Locate the cell with the specified text and output its [x, y] center coordinate. 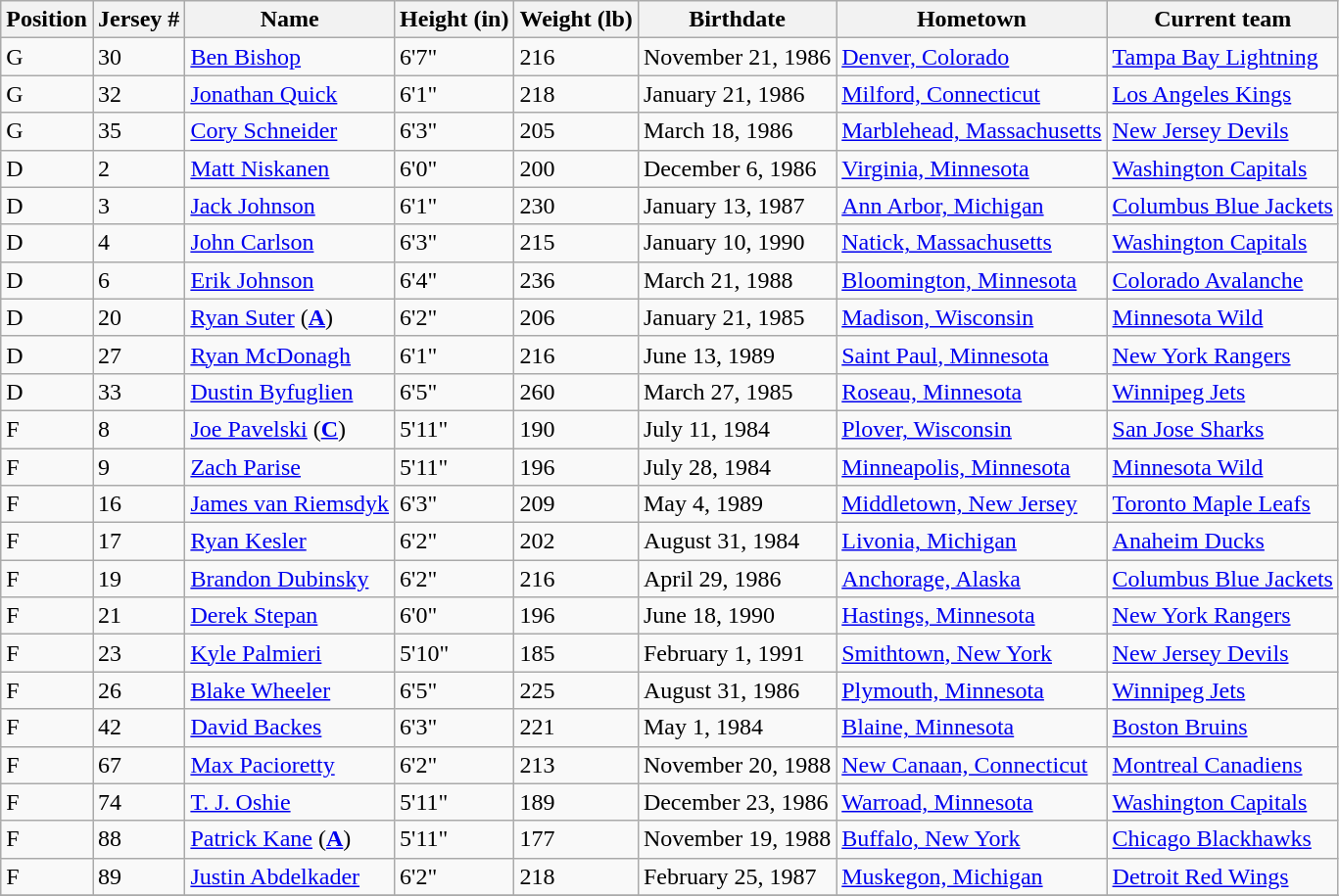
32 [138, 94]
Position [47, 20]
January 10, 1990 [737, 243]
February 25, 1987 [737, 876]
March 27, 1985 [737, 392]
Name [290, 20]
Joe Pavelski (C) [290, 429]
215 [576, 243]
January 21, 1986 [737, 94]
260 [576, 392]
Dustin Byfuglien [290, 392]
Erik Johnson [290, 280]
42 [138, 728]
5'10" [454, 653]
David Backes [290, 728]
Derek Stepan [290, 616]
December 23, 1986 [737, 802]
27 [138, 354]
8 [138, 429]
Livonia, Michigan [972, 542]
185 [576, 653]
Weight (lb) [576, 20]
Tampa Bay Lightning [1222, 57]
Jonathan Quick [290, 94]
Jack Johnson [290, 206]
Hometown [972, 20]
177 [576, 839]
209 [576, 504]
March 18, 1986 [737, 131]
Blake Wheeler [290, 690]
May 4, 1989 [737, 504]
Warroad, Minnesota [972, 802]
August 31, 1984 [737, 542]
Anchorage, Alaska [972, 579]
189 [576, 802]
74 [138, 802]
Roseau, Minnesota [972, 392]
Los Angeles Kings [1222, 94]
Toronto Maple Leafs [1222, 504]
Ryan McDonagh [290, 354]
San Jose Sharks [1222, 429]
23 [138, 653]
Smithtown, New York [972, 653]
Max Pacioretty [290, 765]
Buffalo, New York [972, 839]
June 13, 1989 [737, 354]
67 [138, 765]
May 1, 1984 [737, 728]
Ann Arbor, Michigan [972, 206]
Virginia, Minnesota [972, 168]
Madison, Wisconsin [972, 317]
November 21, 1986 [737, 57]
Bloomington, Minnesota [972, 280]
9 [138, 467]
236 [576, 280]
Ben Bishop [290, 57]
21 [138, 616]
Current team [1222, 20]
16 [138, 504]
Anaheim Ducks [1222, 542]
November 20, 1988 [737, 765]
Saint Paul, Minnesota [972, 354]
December 6, 1986 [737, 168]
Chicago Blackhawks [1222, 839]
Colorado Avalanche [1222, 280]
August 31, 1986 [737, 690]
200 [576, 168]
April 29, 1986 [737, 579]
2 [138, 168]
Marblehead, Massachusetts [972, 131]
Birthdate [737, 20]
Brandon Dubinsky [290, 579]
225 [576, 690]
Plymouth, Minnesota [972, 690]
202 [576, 542]
213 [576, 765]
19 [138, 579]
35 [138, 131]
Height (in) [454, 20]
6'4" [454, 280]
James van Riemsdyk [290, 504]
206 [576, 317]
6'7" [454, 57]
33 [138, 392]
17 [138, 542]
Patrick Kane (A) [290, 839]
221 [576, 728]
February 1, 1991 [737, 653]
New Canaan, Connecticut [972, 765]
230 [576, 206]
Detroit Red Wings [1222, 876]
November 19, 1988 [737, 839]
Plover, Wisconsin [972, 429]
March 21, 1988 [737, 280]
John Carlson [290, 243]
Jersey # [138, 20]
88 [138, 839]
Ryan Suter (A) [290, 317]
July 28, 1984 [737, 467]
Muskegon, Michigan [972, 876]
6 [138, 280]
26 [138, 690]
Matt Niskanen [290, 168]
Zach Parise [290, 467]
Cory Schneider [290, 131]
Minneapolis, Minnesota [972, 467]
20 [138, 317]
Blaine, Minnesota [972, 728]
3 [138, 206]
Montreal Canadiens [1222, 765]
July 11, 1984 [737, 429]
Kyle Palmieri [290, 653]
Denver, Colorado [972, 57]
30 [138, 57]
Hastings, Minnesota [972, 616]
Milford, Connecticut [972, 94]
January 21, 1985 [737, 317]
January 13, 1987 [737, 206]
Middletown, New Jersey [972, 504]
T. J. Oshie [290, 802]
Justin Abdelkader [290, 876]
4 [138, 243]
89 [138, 876]
205 [576, 131]
Boston Bruins [1222, 728]
190 [576, 429]
Ryan Kesler [290, 542]
Natick, Massachusetts [972, 243]
June 18, 1990 [737, 616]
